Determine the (x, y) coordinate at the center of the cell enclosing the given text.  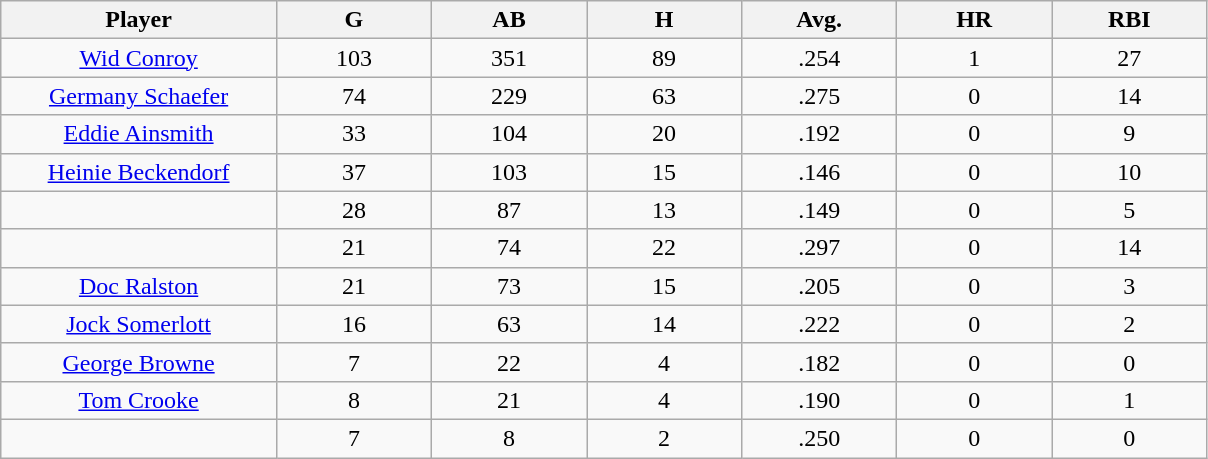
.250 (820, 438)
9 (1130, 134)
Germany Schaefer (139, 96)
.297 (820, 248)
10 (1130, 172)
87 (508, 210)
.222 (820, 324)
Tom Crooke (139, 400)
.182 (820, 362)
16 (354, 324)
20 (664, 134)
Eddie Ainsmith (139, 134)
.192 (820, 134)
27 (1130, 58)
28 (354, 210)
.254 (820, 58)
33 (354, 134)
G (354, 20)
.190 (820, 400)
13 (664, 210)
5 (1130, 210)
.205 (820, 286)
73 (508, 286)
George Browne (139, 362)
37 (354, 172)
Jock Somerlott (139, 324)
RBI (1130, 20)
89 (664, 58)
H (664, 20)
Avg. (820, 20)
Heinie Beckendorf (139, 172)
.275 (820, 96)
Player (139, 20)
Doc Ralston (139, 286)
AB (508, 20)
HR (974, 20)
3 (1130, 286)
351 (508, 58)
104 (508, 134)
.149 (820, 210)
.146 (820, 172)
Wid Conroy (139, 58)
229 (508, 96)
